Identify which cell holds the provided text, then report its (X, Y) central coordinate. 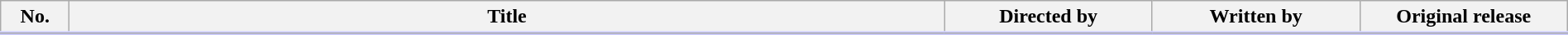
Written by (1255, 17)
No. (35, 17)
Title (507, 17)
Original release (1464, 17)
Directed by (1049, 17)
